For the text-containing cell, return its midpoint in [X, Y] coordinate format. 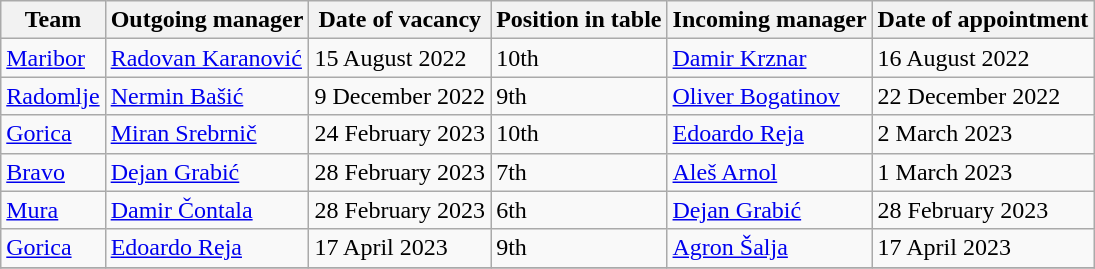
Damir Čontala [207, 210]
15 August 2022 [400, 58]
16 August 2022 [983, 58]
7th [579, 172]
Maribor [53, 58]
Incoming manager [770, 20]
Mura [53, 210]
Damir Krznar [770, 58]
Nermin Bašić [207, 96]
6th [579, 210]
1 March 2023 [983, 172]
22 December 2022 [983, 96]
9 December 2022 [400, 96]
Aleš Arnol [770, 172]
Radomlje [53, 96]
Date of vacancy [400, 20]
Oliver Bogatinov [770, 96]
Miran Srebrnič [207, 134]
Agron Šalja [770, 248]
Radovan Karanović [207, 58]
2 March 2023 [983, 134]
Outgoing manager [207, 20]
Position in table [579, 20]
Bravo [53, 172]
Team [53, 20]
24 February 2023 [400, 134]
Date of appointment [983, 20]
